Extract the (X, Y) coordinate from the center of the cell holding the provided text.  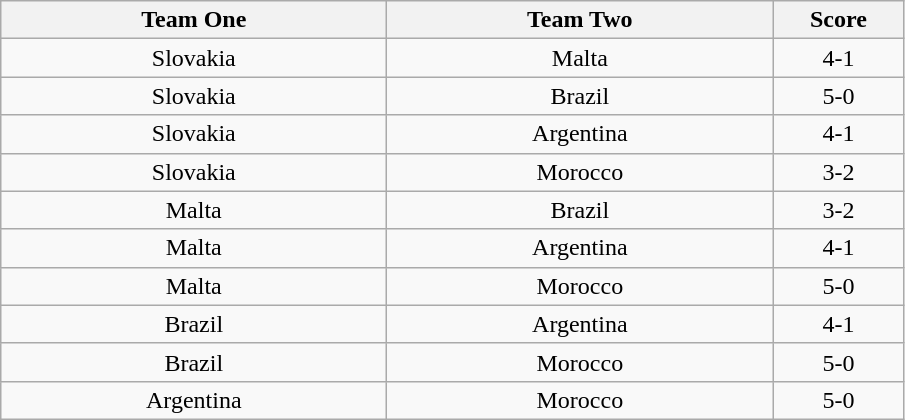
Team One (194, 20)
Team Two (580, 20)
Score (838, 20)
